Output the [X, Y] coordinate of the center of the cell containing the given text.  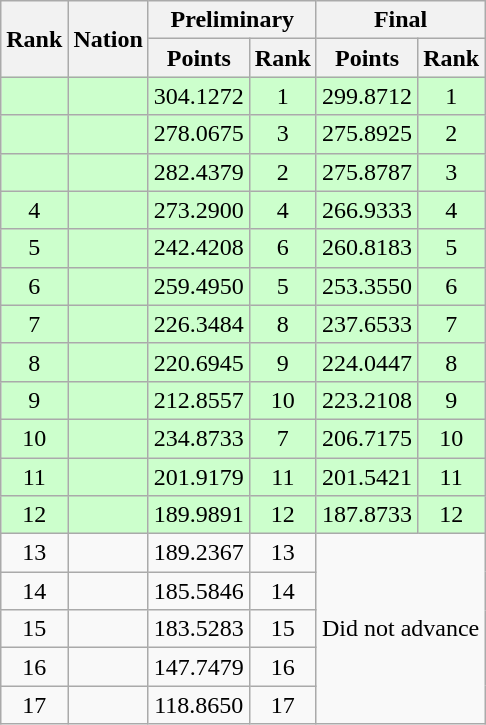
201.5421 [366, 477]
118.8650 [198, 705]
226.3484 [198, 324]
299.8712 [366, 96]
273.2900 [198, 210]
187.8733 [366, 515]
275.8787 [366, 172]
224.0447 [366, 362]
237.6533 [366, 324]
212.8557 [198, 400]
234.8733 [198, 438]
Preliminary [232, 20]
220.6945 [198, 362]
183.5283 [198, 629]
223.2108 [366, 400]
206.7175 [366, 438]
Nation [108, 39]
189.2367 [198, 553]
304.1272 [198, 96]
259.4950 [198, 286]
185.5846 [198, 591]
Final [400, 20]
278.0675 [198, 134]
275.8925 [366, 134]
201.9179 [198, 477]
147.7479 [198, 667]
260.8183 [366, 248]
Did not advance [400, 629]
253.3550 [366, 286]
266.9333 [366, 210]
242.4208 [198, 248]
189.9891 [198, 515]
282.4379 [198, 172]
